Determine the (x, y) coordinate at the center of the cell enclosing the given text.  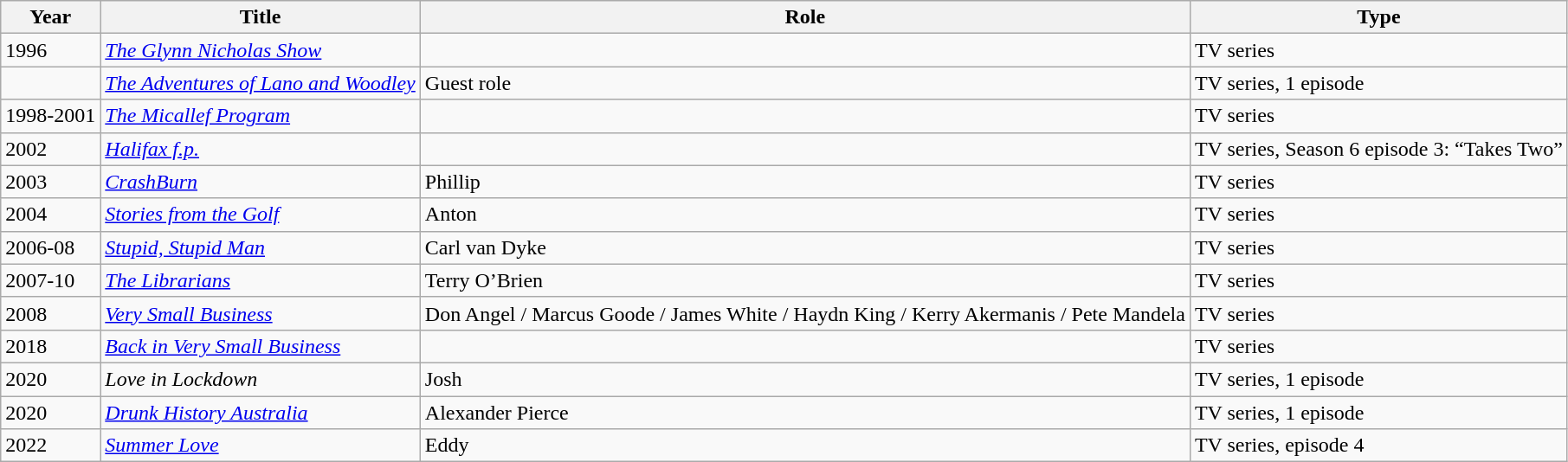
Type (1378, 17)
Eddy (805, 446)
2018 (50, 346)
Phillip (805, 182)
Year (50, 17)
Title (260, 17)
Anton (805, 215)
TV series, Season 6 episode 3: “Takes Two” (1378, 149)
Love in Lockdown (260, 379)
2008 (50, 313)
Very Small Business (260, 313)
Josh (805, 379)
The Micallef Program (260, 116)
Carl van Dyke (805, 247)
2002 (50, 149)
Alexander Pierce (805, 413)
Stories from the Golf (260, 215)
CrashBurn (260, 182)
Guest role (805, 83)
Drunk History Australia (260, 413)
2006-08 (50, 247)
2004 (50, 215)
2003 (50, 182)
Don Angel / Marcus Goode / James White / Haydn King / Kerry Akermanis / Pete Mandela (805, 313)
Terry O’Brien (805, 280)
The Adventures of Lano and Woodley (260, 83)
Stupid, Stupid Man (260, 247)
2022 (50, 446)
Halifax f.p. (260, 149)
1996 (50, 50)
Role (805, 17)
Summer Love (260, 446)
1998-2001 (50, 116)
2007-10 (50, 280)
Back in Very Small Business (260, 346)
The Glynn Nicholas Show (260, 50)
TV series, episode 4 (1378, 446)
The Librarians (260, 280)
